Return (X, Y) of the center of cell containing provided text 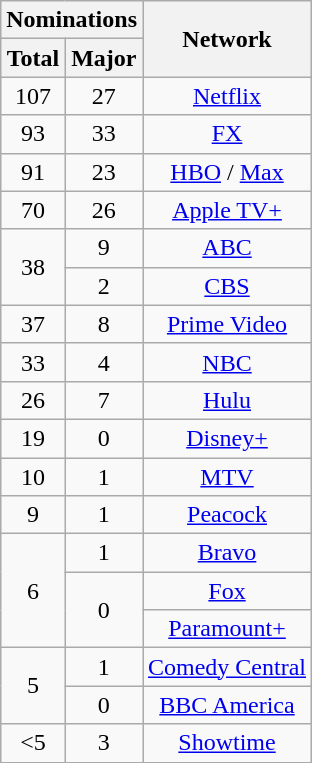
27 (104, 96)
Comedy Central (226, 667)
23 (104, 172)
10 (33, 477)
Major (104, 58)
Fox (226, 591)
HBO / Max (226, 172)
6 (33, 591)
7 (104, 400)
NBC (226, 362)
Showtime (226, 743)
5 (33, 686)
Bravo (226, 553)
Disney+ (226, 438)
19 (33, 438)
Apple TV+ (226, 210)
93 (33, 134)
Paramount+ (226, 629)
91 (33, 172)
Nominations (72, 20)
Total (33, 58)
Peacock (226, 515)
4 (104, 362)
3 (104, 743)
Network (226, 39)
MTV (226, 477)
ABC (226, 248)
Netflix (226, 96)
Hulu (226, 400)
CBS (226, 286)
8 (104, 324)
70 (33, 210)
<5 (33, 743)
Prime Video (226, 324)
37 (33, 324)
FX (226, 134)
2 (104, 286)
107 (33, 96)
BBC America (226, 705)
38 (33, 267)
